For the text-containing cell, return its midpoint in [x, y] coordinate format. 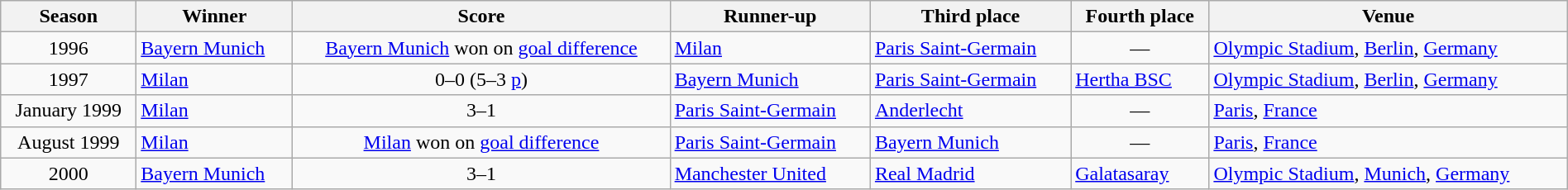
Score [481, 17]
January 1999 [69, 111]
Milan won on goal difference [481, 142]
1996 [69, 48]
Season [69, 17]
Olympic Stadium, Munich, Germany [1388, 173]
Bayern Munich won on goal difference [481, 48]
Venue [1388, 17]
1997 [69, 79]
0–0 (5–3 p) [481, 79]
Third place [970, 17]
August 1999 [69, 142]
Runner-up [770, 17]
Galatasaray [1140, 173]
2000 [69, 173]
Fourth place [1140, 17]
Hertha BSC [1140, 79]
Winner [215, 17]
Manchester United [770, 173]
Real Madrid [970, 173]
Anderlecht [970, 111]
